Determine the (x, y) coordinate at the center of the cell enclosing the given text.  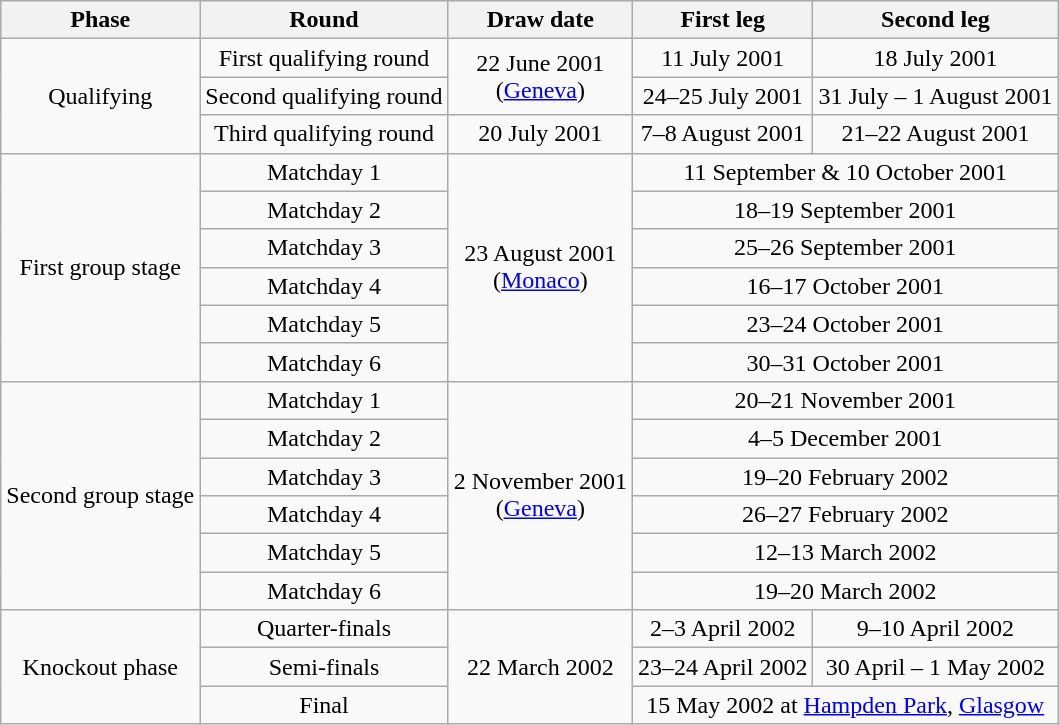
9–10 April 2002 (936, 629)
30–31 October 2001 (846, 362)
12–13 March 2002 (846, 553)
20–21 November 2001 (846, 400)
Quarter-finals (324, 629)
22 March 2002 (540, 667)
25–26 September 2001 (846, 248)
24–25 July 2001 (723, 96)
Round (324, 20)
First leg (723, 20)
19–20 February 2002 (846, 477)
11 September & 10 October 2001 (846, 172)
26–27 February 2002 (846, 515)
Second qualifying round (324, 96)
7–8 August 2001 (723, 134)
Semi-finals (324, 667)
Knockout phase (100, 667)
18–19 September 2001 (846, 210)
Second leg (936, 20)
23–24 October 2001 (846, 324)
22 June 2001(Geneva) (540, 77)
Phase (100, 20)
Final (324, 705)
23 August 2001(Monaco) (540, 267)
11 July 2001 (723, 58)
18 July 2001 (936, 58)
21–22 August 2001 (936, 134)
2–3 April 2002 (723, 629)
4–5 December 2001 (846, 438)
31 July – 1 August 2001 (936, 96)
Qualifying (100, 96)
Third qualifying round (324, 134)
16–17 October 2001 (846, 286)
Second group stage (100, 495)
First group stage (100, 267)
15 May 2002 at Hampden Park, Glasgow (846, 705)
30 April – 1 May 2002 (936, 667)
20 July 2001 (540, 134)
23–24 April 2002 (723, 667)
2 November 2001(Geneva) (540, 495)
19–20 March 2002 (846, 591)
First qualifying round (324, 58)
Draw date (540, 20)
